Extract the [x, y] coordinate from the center of the cell holding the provided text.  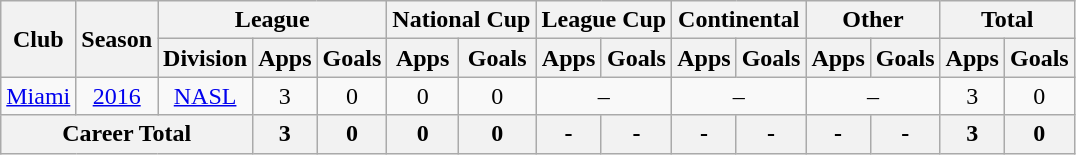
Miami [38, 96]
Continental [739, 20]
League [272, 20]
League Cup [604, 20]
Division [206, 58]
NASL [206, 96]
National Cup [462, 20]
Career Total [127, 134]
Total [1007, 20]
Club [38, 39]
2016 [117, 96]
Other [873, 20]
Season [117, 39]
